Capture the cell that displays the provided text and extract its [x, y] central coordinate. 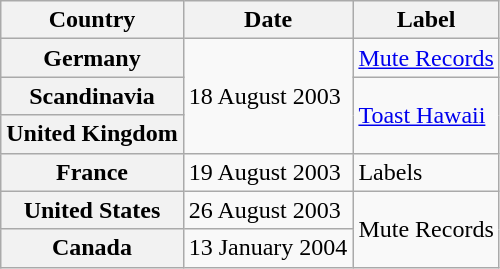
France [92, 172]
Label [426, 20]
Germany [92, 58]
United States [92, 210]
Country [92, 20]
Toast Hawaii [426, 115]
19 August 2003 [268, 172]
Canada [92, 248]
26 August 2003 [268, 210]
13 January 2004 [268, 248]
18 August 2003 [268, 96]
Scandinavia [92, 96]
Labels [426, 172]
Date [268, 20]
United Kingdom [92, 134]
